Identify which cell holds the provided text, then report its [X, Y] central coordinate. 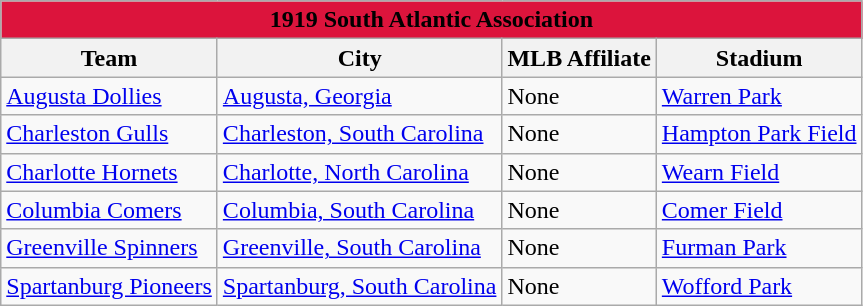
Augusta Dollies [110, 96]
Charleston Gulls [110, 134]
Columbia, South Carolina [360, 210]
Greenville Spinners [110, 248]
Greenville, South Carolina [360, 248]
Spartanburg Pioneers [110, 286]
Wofford Park [759, 286]
Charlotte, North Carolina [360, 172]
Comer Field [759, 210]
City [360, 58]
Hampton Park Field [759, 134]
Furman Park [759, 248]
Charlotte Hornets [110, 172]
MLB Affiliate [579, 58]
Charleston, South Carolina [360, 134]
Warren Park [759, 96]
Stadium [759, 58]
Augusta, Georgia [360, 96]
Wearn Field [759, 172]
Spartanburg, South Carolina [360, 286]
Columbia Comers [110, 210]
1919 South Atlantic Association [432, 20]
Team [110, 58]
